Capture the cell that displays the provided text and extract its (x, y) central coordinate. 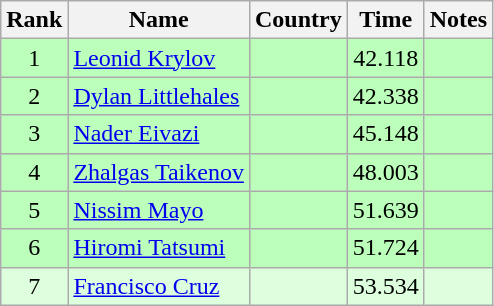
1 (34, 58)
51.724 (386, 248)
Nader Eivazi (159, 134)
Country (298, 20)
7 (34, 286)
Leonid Krylov (159, 58)
51.639 (386, 210)
Hiromi Tatsumi (159, 248)
53.534 (386, 286)
48.003 (386, 172)
Name (159, 20)
2 (34, 96)
Zhalgas Taikenov (159, 172)
Nissim Mayo (159, 210)
6 (34, 248)
42.118 (386, 58)
5 (34, 210)
45.148 (386, 134)
3 (34, 134)
4 (34, 172)
Time (386, 20)
Francisco Cruz (159, 286)
Notes (458, 20)
Rank (34, 20)
42.338 (386, 96)
Dylan Littlehales (159, 96)
